Return the [x, y] coordinate for the center point of the cell that contains the specified text.  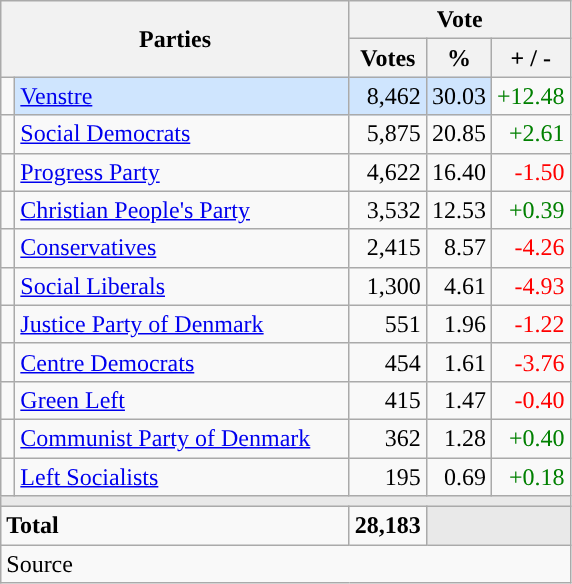
Votes [388, 58]
Social Democrats [182, 134]
362 [388, 438]
Total [176, 526]
Source [286, 564]
Conservatives [182, 248]
Social Liberals [182, 286]
Centre Democrats [182, 362]
1.61 [458, 362]
8.57 [458, 248]
Progress Party [182, 172]
+12.48 [530, 96]
+2.61 [530, 134]
Christian People's Party [182, 210]
-0.40 [530, 400]
551 [388, 324]
+ / - [530, 58]
Green Left [182, 400]
Left Socialists [182, 477]
-4.26 [530, 248]
Parties [176, 39]
28,183 [388, 526]
5,875 [388, 134]
415 [388, 400]
-1.50 [530, 172]
4.61 [458, 286]
Justice Party of Denmark [182, 324]
+0.39 [530, 210]
3,532 [388, 210]
-1.22 [530, 324]
454 [388, 362]
4,622 [388, 172]
1.28 [458, 438]
8,462 [388, 96]
1,300 [388, 286]
Communist Party of Denmark [182, 438]
+0.18 [530, 477]
2,415 [388, 248]
+0.40 [530, 438]
12.53 [458, 210]
-3.76 [530, 362]
30.03 [458, 96]
16.40 [458, 172]
% [458, 58]
Venstre [182, 96]
-4.93 [530, 286]
0.69 [458, 477]
20.85 [458, 134]
1.96 [458, 324]
Vote [460, 20]
195 [388, 477]
1.47 [458, 400]
